Identify which cell holds the provided text, then report its [x, y] central coordinate. 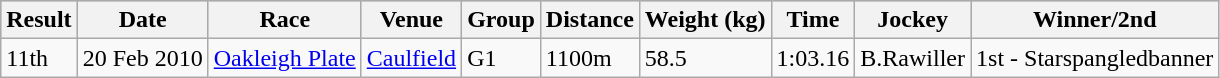
58.5 [705, 58]
11th [39, 58]
Time [813, 20]
1:03.16 [813, 58]
1100m [590, 58]
Distance [590, 20]
Jockey [913, 20]
G1 [502, 58]
20 Feb 2010 [142, 58]
Race [284, 20]
Oakleigh Plate [284, 58]
Result [39, 20]
Weight (kg) [705, 20]
Venue [411, 20]
Group [502, 20]
Caulfield [411, 58]
1st - Starspangledbanner [1095, 58]
Winner/2nd [1095, 20]
B.Rawiller [913, 58]
Date [142, 20]
